Locate the cell with the specified text and output its (X, Y) center coordinate. 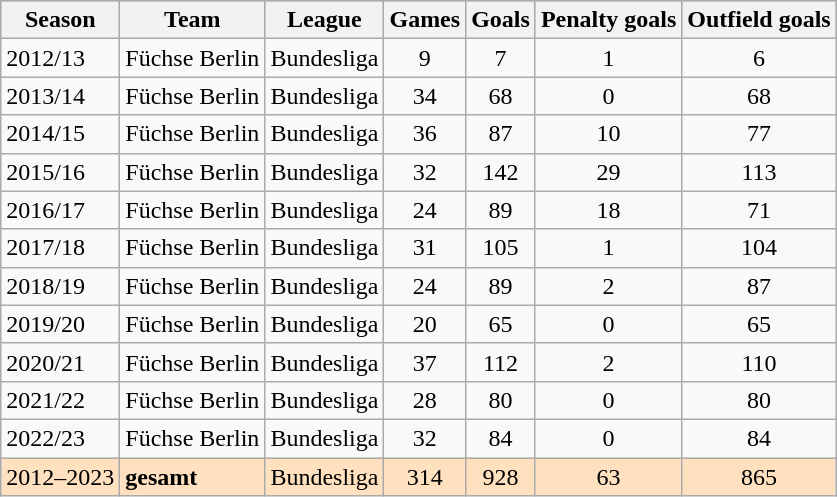
865 (759, 477)
110 (759, 362)
37 (425, 362)
League (324, 20)
2018/19 (60, 286)
34 (425, 96)
2012–2023 (60, 477)
104 (759, 248)
2019/20 (60, 324)
20 (425, 324)
gesamt (192, 477)
928 (501, 477)
2020/21 (60, 362)
Season (60, 20)
29 (608, 172)
18 (608, 210)
Team (192, 20)
113 (759, 172)
9 (425, 58)
63 (608, 477)
2013/14 (60, 96)
Goals (501, 20)
2012/13 (60, 58)
105 (501, 248)
2022/23 (60, 438)
28 (425, 400)
Games (425, 20)
36 (425, 134)
71 (759, 210)
314 (425, 477)
Outfield goals (759, 20)
31 (425, 248)
10 (608, 134)
2017/18 (60, 248)
7 (501, 58)
142 (501, 172)
Penalty goals (608, 20)
112 (501, 362)
2021/22 (60, 400)
2016/17 (60, 210)
6 (759, 58)
2015/16 (60, 172)
2014/15 (60, 134)
77 (759, 134)
